Identify which cell holds the provided text, then report its [X, Y] central coordinate. 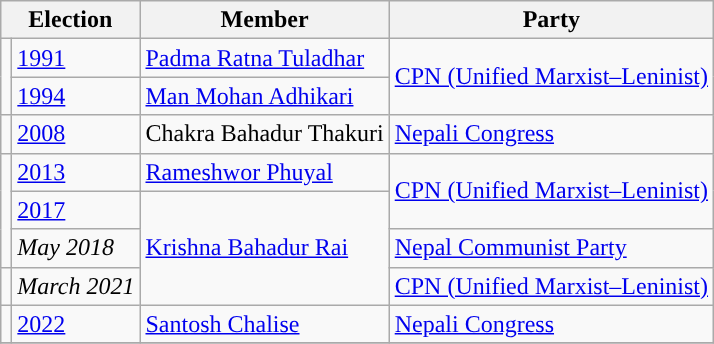
Rameshwor Phuyal [264, 172]
2013 [76, 172]
Santosh Chalise [264, 324]
Padma Ratna Tuladhar [264, 58]
2008 [76, 134]
Party [551, 20]
Chakra Bahadur Thakuri [264, 134]
1994 [76, 96]
2022 [76, 324]
March 2021 [76, 286]
2017 [76, 210]
Election [70, 20]
1991 [76, 58]
Krishna Bahadur Rai [264, 248]
Member [264, 20]
May 2018 [76, 248]
Nepal Communist Party [551, 248]
Man Mohan Adhikari [264, 96]
